Find where the given text appears and provide that cell's center as [X, Y] coordinate. 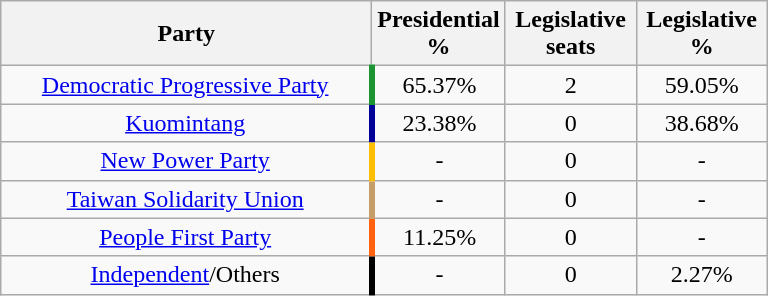
Legislative seats [570, 34]
Legislative % [702, 34]
23.38% [438, 123]
Taiwan Solidarity Union [186, 199]
Party [186, 34]
59.05% [702, 85]
Presidential % [438, 34]
People First Party [186, 237]
2 [570, 85]
65.37% [438, 85]
Kuomintang [186, 123]
38.68% [702, 123]
Independent/Others [186, 275]
2.27% [702, 275]
11.25% [438, 237]
Democratic Progressive Party [186, 85]
New Power Party [186, 161]
